Capture the cell that displays the provided text and extract its (X, Y) central coordinate. 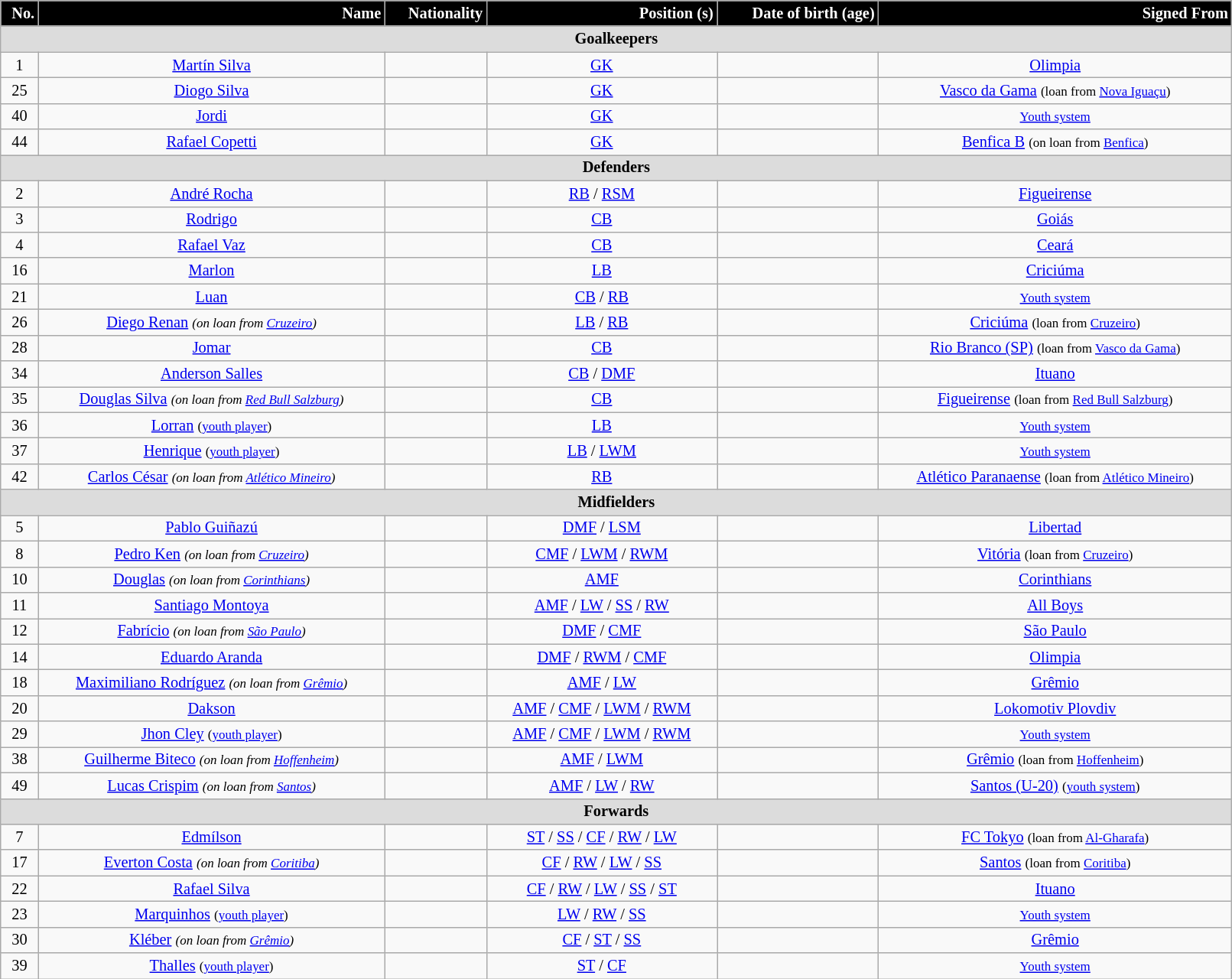
Marquinhos (youth player) (211, 914)
Jomar (211, 348)
LB / RB (601, 322)
Forwards (616, 811)
14 (20, 657)
25 (20, 90)
49 (20, 785)
Lokomotiv Plovdiv (1055, 708)
Rodrigo (211, 220)
Jhon Cley (youth player) (211, 734)
Lucas Crispim (on loan from Santos) (211, 785)
37 (20, 450)
Douglas (on loan from Corinthians) (211, 580)
Figueirense (loan from Red Bull Salzburg) (1055, 399)
ST / CF (601, 966)
5 (20, 528)
22 (20, 889)
11 (20, 605)
8 (20, 554)
Lorran (youth player) (211, 425)
1 (20, 65)
21 (20, 297)
Ceará (1055, 245)
Rio Branco (SP) (loan from Vasco da Gama) (1055, 348)
23 (20, 914)
Douglas Silva (on loan from Red Bull Salzburg) (211, 399)
42 (20, 476)
AMF (601, 580)
38 (20, 759)
Edmílson (211, 837)
São Paulo (1055, 631)
Kléber (on loan from Grêmio) (211, 940)
18 (20, 682)
Vitória (loan from Cruzeiro) (1055, 554)
No. (20, 13)
Defenders (616, 168)
3 (20, 220)
FC Tokyo (loan from Al-Gharafa) (1055, 837)
28 (20, 348)
Santos (loan from Coritiba) (1055, 863)
30 (20, 940)
Criciúma (1055, 271)
Everton Costa (on loan from Coritiba) (211, 863)
Nationality (436, 13)
Diego Renan (on loan from Cruzeiro) (211, 322)
Eduardo Aranda (211, 657)
CF / ST / SS (601, 940)
Pablo Guiñazú (211, 528)
AMF / LW / RW (601, 785)
44 (20, 142)
Fabrício (on loan from São Paulo) (211, 631)
Midfielders (616, 503)
CB / RB (601, 297)
Martín Silva (211, 65)
Corinthians (1055, 580)
DMF / CMF (601, 631)
Signed From (1055, 13)
Carlos César (on loan from Atlético Mineiro) (211, 476)
Atlético Paranaense (loan from Atlético Mineiro) (1055, 476)
10 (20, 580)
Henrique (youth player) (211, 450)
Marlon (211, 271)
Name (211, 13)
AMF / LW / SS / RW (601, 605)
36 (20, 425)
RB (601, 476)
AMF / LWM (601, 759)
Goalkeepers (616, 39)
12 (20, 631)
CF / RW / LW / SS (601, 863)
Rafael Copetti (211, 142)
ST / SS / CF / RW / LW (601, 837)
Grêmio (loan from Hoffenheim) (1055, 759)
RB / RSM (601, 194)
2 (20, 194)
Maximiliano Rodríguez (on loan from Grêmio) (211, 682)
16 (20, 271)
Libertad (1055, 528)
Position (s) (601, 13)
29 (20, 734)
Goiás (1055, 220)
Vasco da Gama (loan from Nova Iguaçu) (1055, 90)
Santos (U-20) (youth system) (1055, 785)
35 (20, 399)
LW / RW / SS (601, 914)
CF / RW / LW / SS / ST (601, 889)
Rafael Silva (211, 889)
Guilherme Biteco (on loan from Hoffenheim) (211, 759)
Diogo Silva (211, 90)
Luan (211, 297)
4 (20, 245)
All Boys (1055, 605)
Criciúma (loan from Cruzeiro) (1055, 322)
DMF / RWM / CMF (601, 657)
DMF / LSM (601, 528)
LB / LWM (601, 450)
Pedro Ken (on loan from Cruzeiro) (211, 554)
Figueirense (1055, 194)
André Rocha (211, 194)
Anderson Salles (211, 374)
Thalles (youth player) (211, 966)
Date of birth (age) (798, 13)
34 (20, 374)
CB / DMF (601, 374)
Dakson (211, 708)
40 (20, 116)
17 (20, 863)
20 (20, 708)
7 (20, 837)
Benfica B (on loan from Benfica) (1055, 142)
Jordi (211, 116)
AMF / LW (601, 682)
Rafael Vaz (211, 245)
Santiago Montoya (211, 605)
26 (20, 322)
39 (20, 966)
CMF / LWM / RWM (601, 554)
